Pinpoint the cell where the given text exists, returning its [x, y] midpoint coordinate. 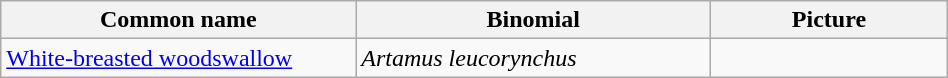
White-breasted woodswallow [178, 58]
Common name [178, 20]
Artamus leucorynchus [534, 58]
Binomial [534, 20]
Picture [830, 20]
